Determine the (x, y) coordinate at the center of the cell enclosing the given text.  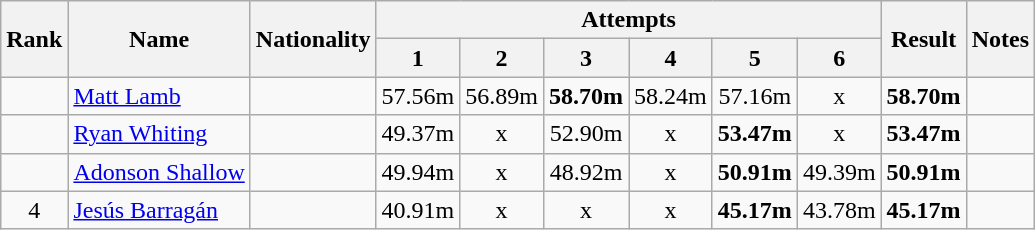
Adonson Shallow (159, 172)
Ryan Whiting (159, 134)
Jesús Barragán (159, 210)
49.94m (418, 172)
49.37m (418, 134)
58.24m (671, 96)
Nationality (313, 39)
3 (586, 58)
56.89m (502, 96)
Rank (34, 39)
1 (418, 58)
Matt Lamb (159, 96)
48.92m (586, 172)
5 (754, 58)
Name (159, 39)
49.39m (839, 172)
57.16m (754, 96)
52.90m (586, 134)
Notes (1000, 39)
43.78m (839, 210)
Attempts (628, 20)
2 (502, 58)
Result (924, 39)
40.91m (418, 210)
57.56m (418, 96)
6 (839, 58)
